Pinpoint the cell where the given text exists, returning its [X, Y] midpoint coordinate. 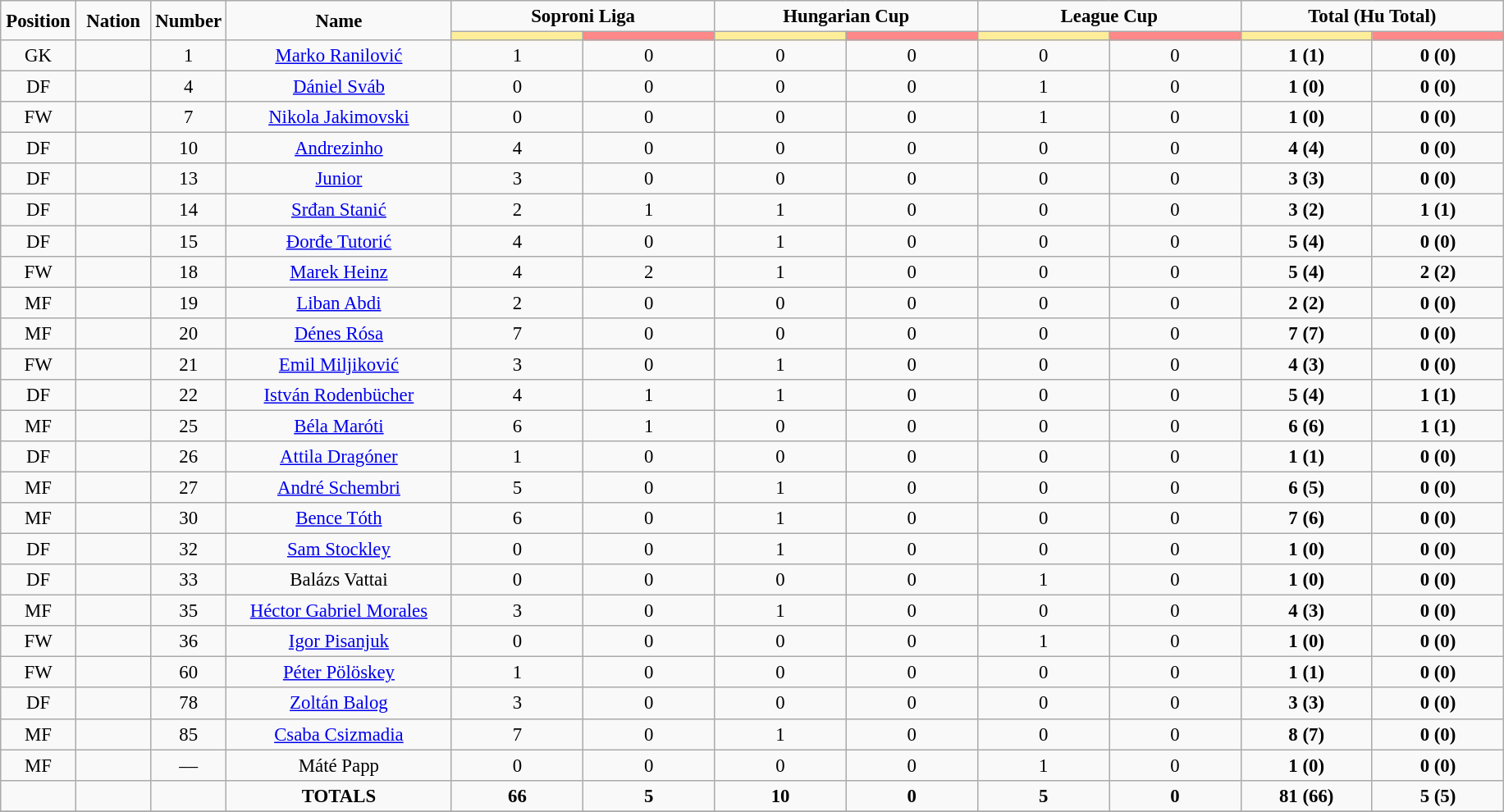
Attila Dragóner [340, 457]
33 [189, 580]
7 (6) [1306, 518]
Dániel Sváb [340, 87]
Liban Abdi [340, 303]
19 [189, 303]
Name [340, 21]
Srđan Stanić [340, 210]
Bence Tóth [340, 518]
30 [189, 518]
Marek Heinz [340, 271]
6 (6) [1306, 426]
Balázs Vattai [340, 580]
Csaba Csizmadia [340, 734]
Zoltán Balog [340, 704]
22 [189, 395]
Sam Stockley [340, 550]
3 (2) [1306, 210]
5 (5) [1438, 796]
League Cup [1109, 16]
Soproni Liga [583, 16]
Number [189, 21]
14 [189, 210]
Béla Maróti [340, 426]
Dénes Rósa [340, 333]
–– [189, 765]
21 [189, 364]
Péter Pölöskey [340, 673]
66 [517, 796]
Emil Miljiković [340, 364]
78 [189, 704]
Junior [340, 180]
Marko Ranilović [340, 56]
81 (66) [1306, 796]
Total (Hu Total) [1372, 16]
TOTALS [340, 796]
André Schembri [340, 487]
60 [189, 673]
7 (7) [1306, 333]
Máté Papp [340, 765]
13 [189, 180]
István Rodenbücher [340, 395]
Igor Pisanjuk [340, 641]
Andrezinho [340, 148]
Nikola Jakimovski [340, 117]
Position [39, 21]
Héctor Gabriel Morales [340, 611]
4 (4) [1306, 148]
GK [39, 56]
25 [189, 426]
Hungarian Cup [847, 16]
15 [189, 241]
Nation [113, 21]
36 [189, 641]
35 [189, 611]
6 (5) [1306, 487]
32 [189, 550]
20 [189, 333]
26 [189, 457]
27 [189, 487]
85 [189, 734]
8 (7) [1306, 734]
18 [189, 271]
Đorđe Tutorić [340, 241]
